Find where the given text appears and provide that cell's center as [X, Y] coordinate. 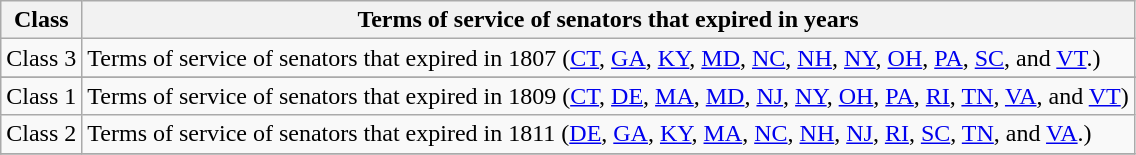
Class [42, 20]
Terms of service of senators that expired in 1811 (DE, GA, KY, MA, NC, NH, NJ, RI, SC, TN, and VA.) [608, 134]
Class 3 [42, 58]
Terms of service of senators that expired in years [608, 20]
Terms of service of senators that expired in 1809 (CT, DE, MA, MD, NJ, NY, OH, PA, RI, TN, VA, and VT) [608, 96]
Class 2 [42, 134]
Terms of service of senators that expired in 1807 (CT, GA, KY, MD, NC, NH, NY, OH, PA, SC, and VT.) [608, 58]
Class 1 [42, 96]
